Pinpoint the cell where the given text exists, returning its [X, Y] midpoint coordinate. 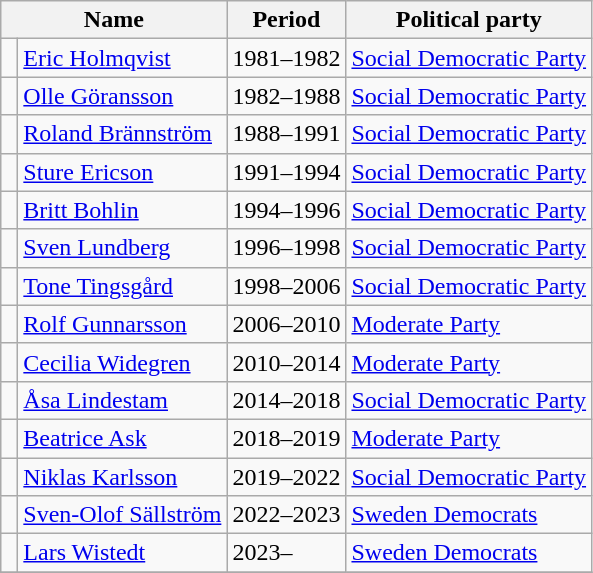
Beatrice Ask [122, 438]
1998–2006 [286, 286]
2010–2014 [286, 362]
Åsa Lindestam [122, 400]
2018–2019 [286, 438]
Political party [469, 20]
2006–2010 [286, 324]
Sven-Olof Sällström [122, 515]
Sven Lundberg [122, 248]
Eric Holmqvist [122, 58]
Name [114, 20]
2019–2022 [286, 477]
1991–1994 [286, 172]
Tone Tingsgård [122, 286]
Cecilia Widegren [122, 362]
Olle Göransson [122, 96]
1981–1982 [286, 58]
1982–1988 [286, 96]
Rolf Gunnarsson [122, 324]
1988–1991 [286, 134]
Roland Brännström [122, 134]
Period [286, 20]
Lars Wistedt [122, 553]
Sture Ericson [122, 172]
1994–1996 [286, 210]
2022–2023 [286, 515]
Britt Bohlin [122, 210]
Niklas Karlsson [122, 477]
1996–1998 [286, 248]
2014–2018 [286, 400]
2023– [286, 553]
